Detect which cell encompasses the target text, then output its [x, y] center coordinate. 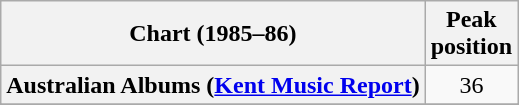
36 [471, 85]
Peakposition [471, 34]
Chart (1985–86) [213, 34]
Australian Albums (Kent Music Report) [213, 85]
